Locate the cell with the specified text and output its (X, Y) center coordinate. 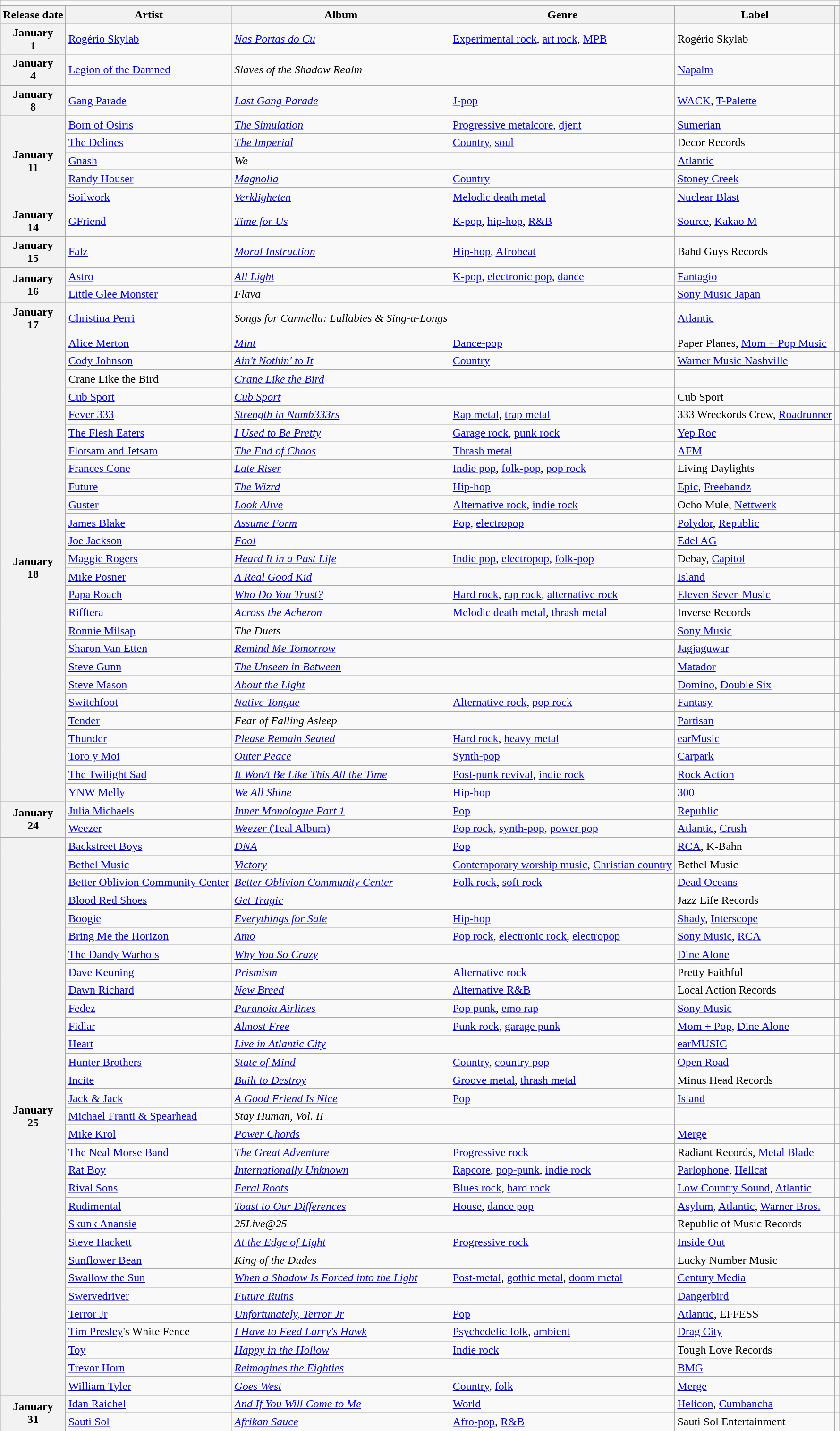
Open Road (755, 1062)
Alice Merton (149, 343)
Joe Jackson (149, 540)
Warner Music Nashville (755, 361)
January16 (33, 285)
Contemporary worship music, Christian country (562, 864)
The Delines (149, 143)
Nuclear Blast (755, 197)
Bring Me the Horizon (149, 936)
Low Country Sound, Atlantic (755, 1188)
Gnash (149, 161)
And If You Will Come to Me (341, 1404)
earMUSIC (755, 1044)
Unfortunately, Terror Jr (341, 1314)
Ain't Nothin' to It (341, 361)
GFriend (149, 221)
Flotsam and Jetsam (149, 451)
Fear of Falling Asleep (341, 720)
When a Shadow Is Forced into the Light (341, 1278)
Trevor Horn (149, 1368)
A Good Friend Is Nice (341, 1098)
January18 (33, 568)
Progressive metalcore, djent (562, 125)
Republic (755, 810)
Strength in Numb333rs (341, 415)
New Breed (341, 990)
Dave Keuning (149, 972)
Alternative R&B (562, 990)
Shady, Interscope (755, 918)
Rap metal, trap metal (562, 415)
Jack & Jack (149, 1098)
Sumerian (755, 125)
Polydor, Republic (755, 523)
Happy in the Hollow (341, 1350)
Get Tragic (341, 900)
Groove metal, thrash metal (562, 1080)
Country, folk (562, 1386)
Napalm (755, 70)
Thrash metal (562, 451)
Please Remain Seated (341, 738)
Legion of the Damned (149, 70)
Everythings for Sale (341, 918)
Feral Roots (341, 1188)
Partisan (755, 720)
Tim Presley's White Fence (149, 1332)
We All Shine (341, 792)
Mint (341, 343)
Flava (341, 294)
Look Alive (341, 505)
Power Chords (341, 1134)
J-pop (562, 100)
K-pop, hip-hop, R&B (562, 221)
About the Light (341, 685)
Sharon Van Etten (149, 649)
The Unseen in Between (341, 667)
Terror Jr (149, 1314)
Sony Music, RCA (755, 936)
AFM (755, 451)
Verkligheten (341, 197)
Epic, Freebandz (755, 487)
Internationally Unknown (341, 1170)
Dance-pop (562, 343)
Heard It in a Past Life (341, 558)
Steve Gunn (149, 667)
Fantagio (755, 276)
Indie rock (562, 1350)
Victory (341, 864)
The Great Adventure (341, 1152)
The Wizrd (341, 487)
WACK, T-Palette (755, 100)
Weezer (Teal Album) (341, 828)
It Won/t Be Like This All the Time (341, 774)
Indie pop, folk-pop, pop rock (562, 469)
Inner Monologue Part 1 (341, 810)
Indie pop, electropop, folk-pop (562, 558)
Falz (149, 251)
Pop rock, synth-pop, power pop (562, 828)
Built to Destroy (341, 1080)
Matador (755, 667)
Tender (149, 720)
Garage rock, punk rock (562, 433)
BMG (755, 1368)
Fidlar (149, 1026)
Backstreet Boys (149, 846)
Christina Perri (149, 318)
Jazz Life Records (755, 900)
Gang Parade (149, 100)
Jagjaguwar (755, 649)
Rudimental (149, 1206)
Melodic death metal (562, 197)
Hard rock, heavy metal (562, 738)
Born of Osiris (149, 125)
earMusic (755, 738)
Blood Red Shoes (149, 900)
Thunder (149, 738)
James Blake (149, 523)
Alternative rock, indie rock (562, 505)
Afro-pop, R&B (562, 1422)
Future (149, 487)
Ocho Mule, Nettwerk (755, 505)
Steve Hackett (149, 1242)
Rat Boy (149, 1170)
Melodic death metal, thrash metal (562, 613)
Michael Franti & Spearhead (149, 1116)
Pop rock, electronic rock, electropop (562, 936)
Rapcore, pop-punk, indie rock (562, 1170)
Experimental rock, art rock, MPB (562, 39)
Paranoia Airlines (341, 1008)
Radiant Records, Metal Blade (755, 1152)
Julia Michaels (149, 810)
Sauti Sol Entertainment (755, 1422)
Switchfoot (149, 703)
Prismism (341, 972)
World (562, 1404)
The Neal Morse Band (149, 1152)
Skunk Anansie (149, 1224)
House, dance pop (562, 1206)
Post-punk revival, indie rock (562, 774)
Sunflower Bean (149, 1260)
Album (341, 15)
Psychedelic folk, ambient (562, 1332)
Paper Planes, Mom + Pop Music (755, 343)
Boogie (149, 918)
Alternative rock, pop rock (562, 703)
Rival Sons (149, 1188)
Frances Cone (149, 469)
Live in Atlantic City (341, 1044)
At the Edge of Light (341, 1242)
Cody Johnson (149, 361)
Mike Krol (149, 1134)
Songs for Carmella: Lullabies & Sing-a-Longs (341, 318)
Tough Love Records (755, 1350)
Living Daylights (755, 469)
Sauti Sol (149, 1422)
Fantasy (755, 703)
January14 (33, 221)
Dawn Richard (149, 990)
Parlophone, Hellcat (755, 1170)
I Used to Be Pretty (341, 433)
Slaves of the Shadow Realm (341, 70)
William Tyler (149, 1386)
Carpark (755, 756)
Post-metal, gothic metal, doom metal (562, 1278)
Randy Houser (149, 179)
Swervedriver (149, 1296)
Future Ruins (341, 1296)
Papa Roach (149, 595)
Helicon, Cumbancha (755, 1404)
Bahd Guys Records (755, 251)
Edel AG (755, 540)
Little Glee Monster (149, 294)
Punk rock, garage punk (562, 1026)
Rock Action (755, 774)
K-pop, electronic pop, dance (562, 276)
Late Riser (341, 469)
YNW Melly (149, 792)
Atlantic, Crush (755, 828)
Century Media (755, 1278)
Last Gang Parade (341, 100)
Local Action Records (755, 990)
Lucky Number Music (755, 1260)
Native Tongue (341, 703)
Domino, Double Six (755, 685)
Astro (149, 276)
Yep Roc (755, 433)
King of the Dudes (341, 1260)
Rifftera (149, 613)
Stay Human, Vol. II (341, 1116)
Country, country pop (562, 1062)
Guster (149, 505)
Why You So Crazy (341, 954)
The Twilight Sad (149, 774)
Time for Us (341, 221)
Alternative rock (562, 972)
Hip-hop, Afrobeat (562, 251)
January1 (33, 39)
Nas Portas do Cu (341, 39)
Toast to Our Differences (341, 1206)
Pretty Faithful (755, 972)
Republic of Music Records (755, 1224)
January 24 (33, 819)
Weezer (149, 828)
Remind Me Tomorrow (341, 649)
Across the Acheron (341, 613)
The Dandy Warhols (149, 954)
All Light (341, 276)
Moral Instruction (341, 251)
The Flesh Eaters (149, 433)
January4 (33, 70)
Inverse Records (755, 613)
Hard rock, rap rock, alternative rock (562, 595)
Asylum, Atlantic, Warner Bros. (755, 1206)
Fool (341, 540)
Incite (149, 1080)
Sony Music Japan (755, 294)
Dine Alone (755, 954)
Dangerbird (755, 1296)
Artist (149, 15)
Label (755, 15)
Country, soul (562, 143)
January 25 (33, 1116)
Fedez (149, 1008)
Debay, Capitol (755, 558)
RCA, K-Bahn (755, 846)
Reimagines the Eighties (341, 1368)
Afrikan Sauce (341, 1422)
333 Wreckords Crew, Roadrunner (755, 415)
Pop, electropop (562, 523)
Almost Free (341, 1026)
Mike Posner (149, 577)
Swallow the Sun (149, 1278)
Source, Kakao M (755, 221)
Pop punk, emo rap (562, 1008)
January17 (33, 318)
Folk rock, soft rock (562, 883)
Idan Raichel (149, 1404)
Ronnie Milsap (149, 631)
Drag City (755, 1332)
Toro y Moi (149, 756)
Atlantic, EFFESS (755, 1314)
Heart (149, 1044)
Release date (33, 15)
DNA (341, 846)
State of Mind (341, 1062)
The End of Chaos (341, 451)
Steve Mason (149, 685)
Synth-pop (562, 756)
January11 (33, 161)
I Have to Feed Larry's Hawk (341, 1332)
Dead Oceans (755, 883)
The Duets (341, 631)
Who Do You Trust? (341, 595)
25Live@25 (341, 1224)
Blues rock, hard rock (562, 1188)
The Simulation (341, 125)
January15 (33, 251)
Maggie Rogers (149, 558)
Eleven Seven Music (755, 595)
Mom + Pop, Dine Alone (755, 1026)
Assume Form (341, 523)
Soilwork (149, 197)
Inside Out (755, 1242)
Minus Head Records (755, 1080)
January31 (33, 1413)
Magnolia (341, 179)
Stoney Creek (755, 179)
Fever 333 (149, 415)
300 (755, 792)
Goes West (341, 1386)
Toy (149, 1350)
Decor Records (755, 143)
Hunter Brothers (149, 1062)
January8 (33, 100)
We (341, 161)
A Real Good Kid (341, 577)
Genre (562, 15)
Amo (341, 936)
Outer Peace (341, 756)
The Imperial (341, 143)
